Identify which cell holds the provided text, then report its [x, y] central coordinate. 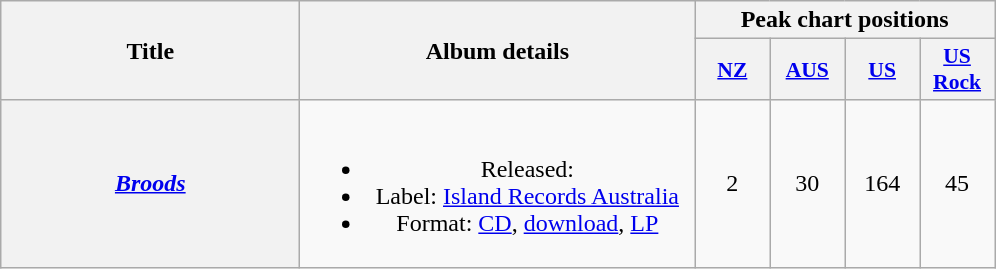
US Rock [958, 70]
Peak chart positions [845, 20]
Album details [498, 50]
30 [808, 184]
164 [882, 184]
Broods [150, 184]
US [882, 70]
AUS [808, 70]
Title [150, 50]
NZ [732, 70]
45 [958, 184]
Released: Label: Island Records AustraliaFormat: CD, download, LP [498, 184]
2 [732, 184]
